Provide the (x, y) coordinate of the cell's center where the given text is located.  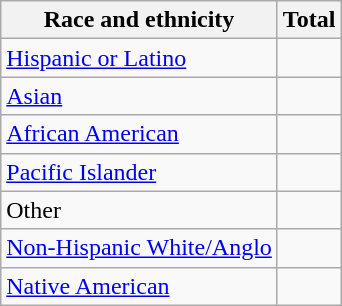
Race and ethnicity (140, 20)
Total (309, 20)
African American (140, 134)
Non-Hispanic White/Anglo (140, 248)
Hispanic or Latino (140, 58)
Pacific Islander (140, 172)
Other (140, 210)
Asian (140, 96)
Native American (140, 286)
